Scan for the cell matching the given text and deliver its (X, Y) coordinate at center. 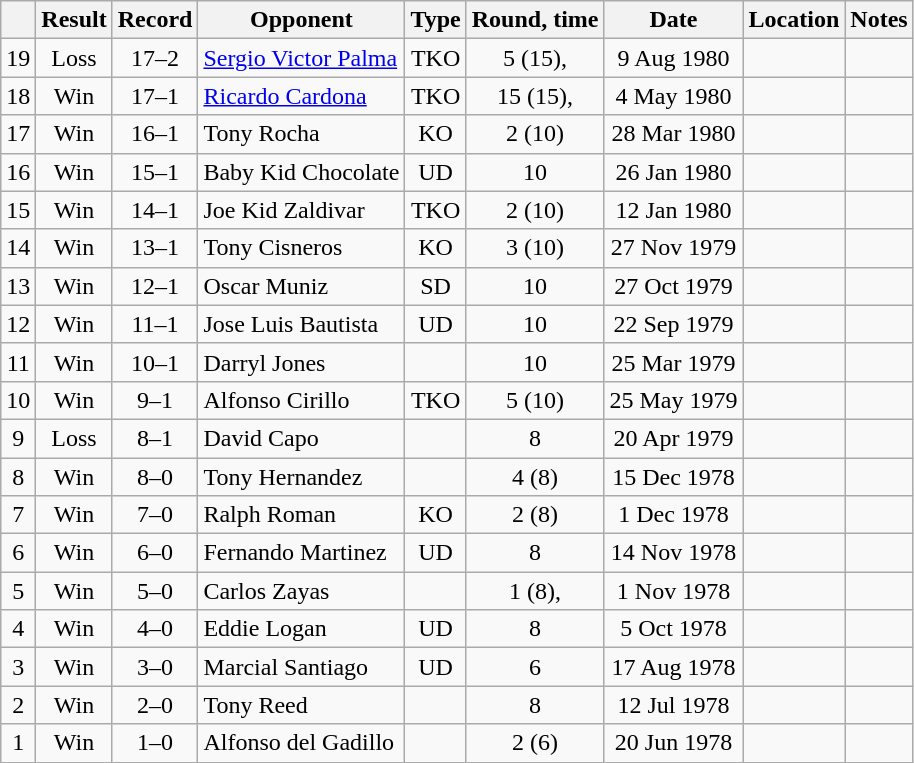
Date (674, 20)
13 (18, 286)
Baby Kid Chocolate (302, 172)
25 Mar 1979 (674, 362)
12 (18, 324)
Darryl Jones (302, 362)
Ricardo Cardona (302, 96)
15 (18, 210)
Carlos Zayas (302, 591)
16–1 (155, 134)
3 (10) (535, 248)
14 Nov 1978 (674, 553)
9 (18, 438)
27 Nov 1979 (674, 248)
Jose Luis Bautista (302, 324)
4 May 1980 (674, 96)
8–0 (155, 477)
17 Aug 1978 (674, 667)
Notes (879, 20)
5 Oct 1978 (674, 629)
9 Aug 1980 (674, 58)
11 (18, 362)
17–1 (155, 96)
Eddie Logan (302, 629)
Tony Reed (302, 705)
14–1 (155, 210)
Alfonso Cirillo (302, 400)
4 (18, 629)
5–0 (155, 591)
1 Nov 1978 (674, 591)
15 (15), (535, 96)
1 (18, 743)
2–0 (155, 705)
15 Dec 1978 (674, 477)
Oscar Muniz (302, 286)
25 May 1979 (674, 400)
Tony Rocha (302, 134)
12 Jul 1978 (674, 705)
7 (18, 515)
3–0 (155, 667)
4 (8) (535, 477)
10–1 (155, 362)
18 (18, 96)
9–1 (155, 400)
1 (8), (535, 591)
Opponent (302, 20)
Fernando Martinez (302, 553)
3 (18, 667)
17 (18, 134)
2 (18, 705)
Record (155, 20)
Round, time (535, 20)
20 Jun 1978 (674, 743)
5 (10) (535, 400)
22 Sep 1979 (674, 324)
5 (15), (535, 58)
11–1 (155, 324)
17–2 (155, 58)
19 (18, 58)
SD (436, 286)
Location (794, 20)
12–1 (155, 286)
4–0 (155, 629)
7–0 (155, 515)
5 (18, 591)
16 (18, 172)
15–1 (155, 172)
13–1 (155, 248)
20 Apr 1979 (674, 438)
Marcial Santiago (302, 667)
1–0 (155, 743)
8–1 (155, 438)
David Capo (302, 438)
Result (74, 20)
1 Dec 1978 (674, 515)
6–0 (155, 553)
14 (18, 248)
Ralph Roman (302, 515)
26 Jan 1980 (674, 172)
Type (436, 20)
Alfonso del Gadillo (302, 743)
2 (6) (535, 743)
Joe Kid Zaldivar (302, 210)
2 (8) (535, 515)
28 Mar 1980 (674, 134)
12 Jan 1980 (674, 210)
Sergio Victor Palma (302, 58)
Tony Cisneros (302, 248)
Tony Hernandez (302, 477)
27 Oct 1979 (674, 286)
